Pinpoint the cell where the given text exists, returning its (X, Y) midpoint coordinate. 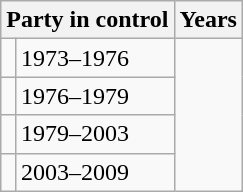
1973–1976 (94, 58)
1979–2003 (94, 134)
Years (208, 20)
Party in control (88, 20)
1976–1979 (94, 96)
2003–2009 (94, 172)
